Determine the [x, y] coordinate at the center of the cell enclosing the given text.  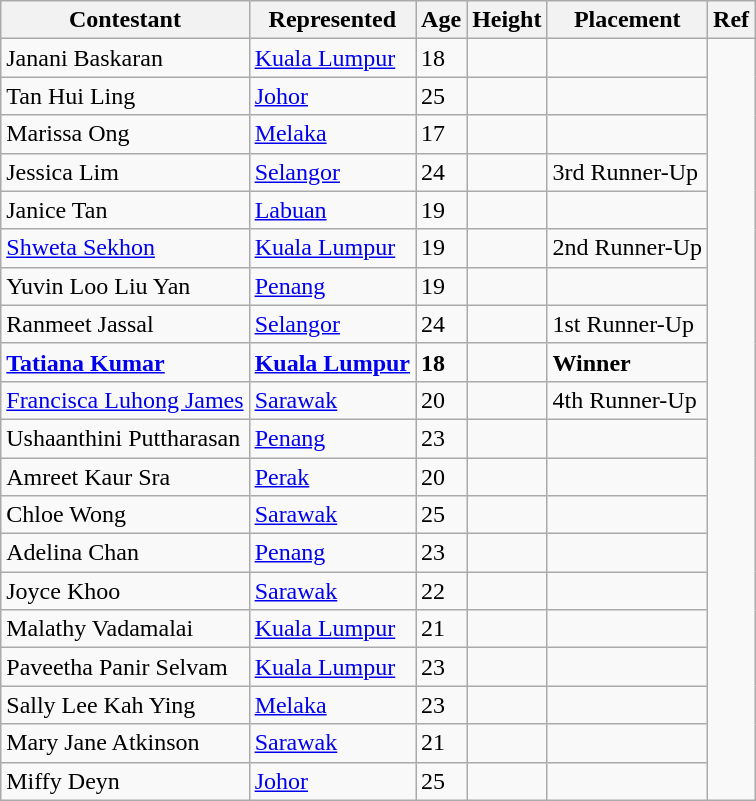
Malathy Vadamalai [125, 629]
Tan Hui Ling [125, 96]
Francisca Luhong James [125, 400]
Janice Tan [125, 210]
Ref [732, 20]
17 [442, 134]
Ranmeet Jassal [125, 324]
Age [442, 20]
Amreet Kaur Sra [125, 477]
Ushaanthini Puttharasan [125, 438]
2nd Runner-Up [628, 248]
Labuan [332, 210]
22 [442, 591]
Joyce Khoo [125, 591]
Winner [628, 362]
Janani Baskaran [125, 58]
Chloe Wong [125, 515]
Adelina Chan [125, 553]
Sally Lee Kah Ying [125, 705]
1st Runner-Up [628, 324]
Paveetha Panir Selvam [125, 667]
4th Runner-Up [628, 400]
Placement [628, 20]
Miffy Deyn [125, 781]
Represented [332, 20]
Marissa Ong [125, 134]
Tatiana Kumar [125, 362]
Contestant [125, 20]
Perak [332, 477]
Shweta Sekhon [125, 248]
Yuvin Loo Liu Yan [125, 286]
Height [507, 20]
3rd Runner-Up [628, 172]
Jessica Lim [125, 172]
Mary Jane Atkinson [125, 743]
